For the text-containing cell, return its midpoint in [X, Y] coordinate format. 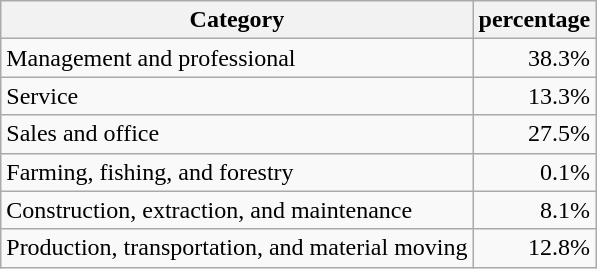
13.3% [534, 96]
percentage [534, 20]
Production, transportation, and material moving [237, 248]
12.8% [534, 248]
Farming, fishing, and forestry [237, 172]
38.3% [534, 58]
Service [237, 96]
27.5% [534, 134]
Management and professional [237, 58]
8.1% [534, 210]
0.1% [534, 172]
Category [237, 20]
Construction, extraction, and maintenance [237, 210]
Sales and office [237, 134]
